Output the (x, y) coordinate of the center of the cell containing the given text.  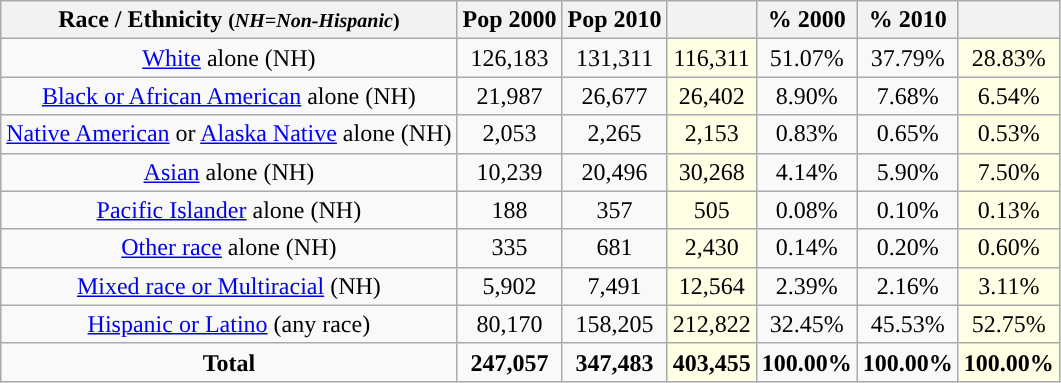
Hispanic or Latino (any race) (229, 324)
158,205 (614, 324)
% 2010 (908, 20)
5,902 (510, 286)
Race / Ethnicity (NH=Non-Hispanic) (229, 20)
10,239 (510, 172)
2.16% (908, 286)
8.90% (806, 96)
Total (229, 362)
2,153 (712, 134)
Pop 2000 (510, 20)
Pacific Islander alone (NH) (229, 210)
2,430 (712, 248)
0.83% (806, 134)
505 (712, 210)
21,987 (510, 96)
247,057 (510, 362)
30,268 (712, 172)
7.50% (1008, 172)
347,483 (614, 362)
7,491 (614, 286)
26,677 (614, 96)
28.83% (1008, 58)
80,170 (510, 324)
4.14% (806, 172)
0.65% (908, 134)
26,402 (712, 96)
Mixed race or Multiracial (NH) (229, 286)
52.75% (1008, 324)
White alone (NH) (229, 58)
Native American or Alaska Native alone (NH) (229, 134)
0.08% (806, 210)
2,265 (614, 134)
Black or African American alone (NH) (229, 96)
6.54% (1008, 96)
Asian alone (NH) (229, 172)
126,183 (510, 58)
% 2000 (806, 20)
0.53% (1008, 134)
37.79% (908, 58)
116,311 (712, 58)
12,564 (712, 286)
403,455 (712, 362)
0.13% (1008, 210)
131,311 (614, 58)
2,053 (510, 134)
45.53% (908, 324)
5.90% (908, 172)
Pop 2010 (614, 20)
335 (510, 248)
51.07% (806, 58)
32.45% (806, 324)
188 (510, 210)
212,822 (712, 324)
3.11% (1008, 286)
357 (614, 210)
0.14% (806, 248)
0.20% (908, 248)
2.39% (806, 286)
681 (614, 248)
20,496 (614, 172)
0.60% (1008, 248)
Other race alone (NH) (229, 248)
7.68% (908, 96)
0.10% (908, 210)
